Search for the cell housing the specified text and yield its (X, Y) center coordinate. 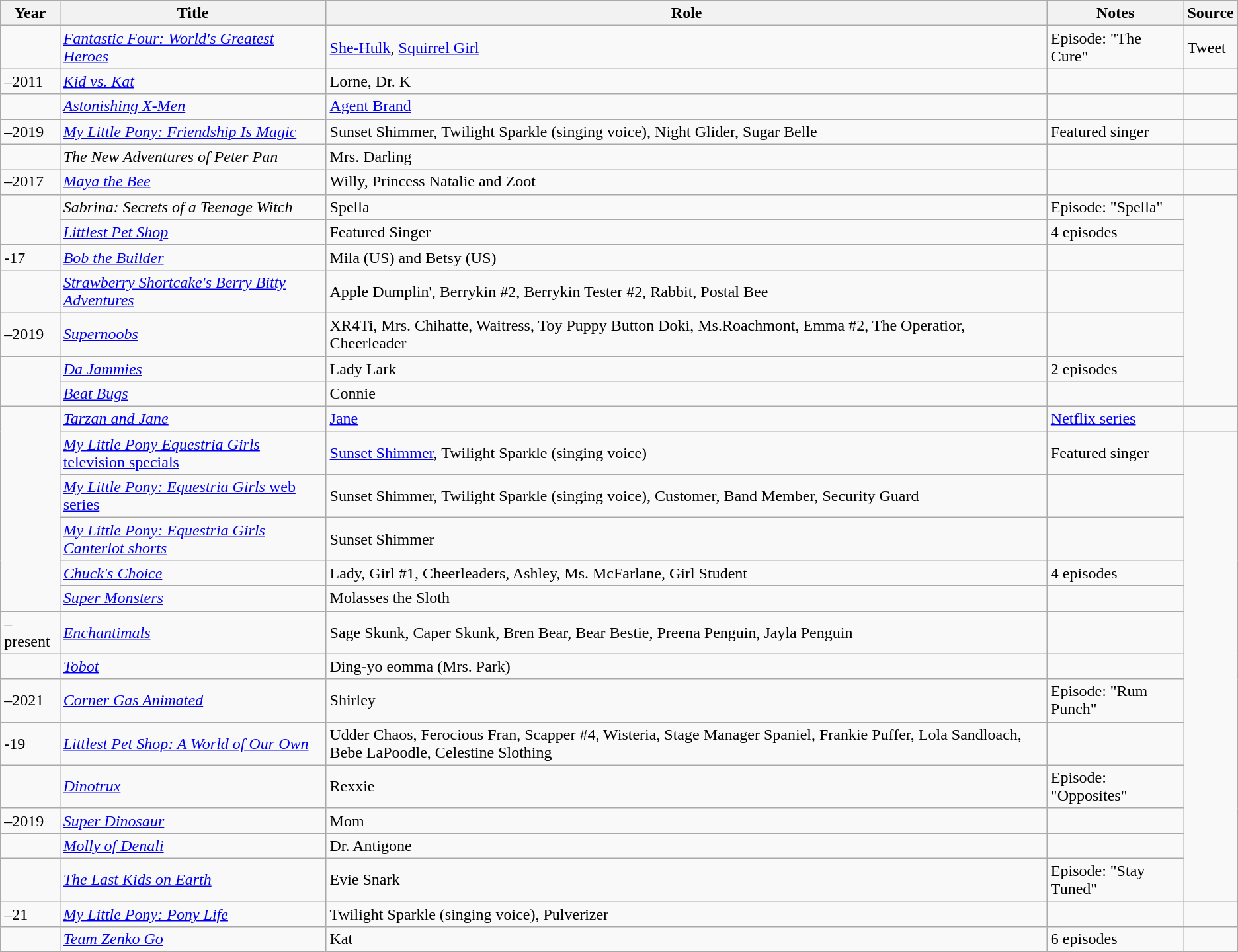
Sabrina: Secrets of a Teenage Witch (193, 207)
Jane (686, 419)
Super Monsters (193, 598)
–2011 (30, 81)
Title (193, 13)
Da Jammies (193, 368)
Notes (1115, 13)
Molly of Denali (193, 846)
-19 (30, 743)
Shirley (686, 701)
Lorne, Dr. K (686, 81)
Tweet (1210, 48)
Kid vs. Kat (193, 81)
Twilight Sparkle (singing voice), Pulverizer (686, 914)
Source (1210, 13)
Year (30, 13)
Udder Chaos, Ferocious Fran, Scapper #4, Wisteria, Stage Manager Spaniel, Frankie Puffer, Lola Sandloach, Bebe LaPoodle, Celestine Slothing (686, 743)
Astonishing X-Men (193, 106)
Sunset Shimmer, Twilight Sparkle (singing voice), Night Glider, Sugar Belle (686, 132)
Beat Bugs (193, 394)
My Little Pony: Friendship Is Magic (193, 132)
Mila (US) and Betsy (US) (686, 257)
XR4Ti, Mrs. Chihatte, Waitress, Toy Puppy Button Doki, Ms.Roachmont, Emma #2, The Operatior, Cheerleader (686, 335)
Mom (686, 820)
She-Hulk, Squirrel Girl (686, 48)
–present (30, 632)
Strawberry Shortcake's Berry Bitty Adventures (193, 291)
Chuck's Choice (193, 573)
The New Adventures of Peter Pan (193, 157)
Rexxie (686, 787)
My Little Pony: Equestria Girls web series (193, 496)
Role (686, 13)
–2017 (30, 182)
Sunset Shimmer (686, 539)
–2021 (30, 701)
Episode: "The Cure" (1115, 48)
Littlest Pet Shop: A World of Our Own (193, 743)
Connie (686, 394)
Episode: "Stay Tuned" (1115, 879)
Lady Lark (686, 368)
Sunset Shimmer, Twilight Sparkle (singing voice), Customer, Band Member, Security Guard (686, 496)
Supernoobs (193, 335)
Tobot (193, 666)
Mrs. Darling (686, 157)
My Little Pony Equestria Girls television specials (193, 454)
My Little Pony: Equestria Girls Canterlot shorts (193, 539)
Ding-yo eomma (Mrs. Park) (686, 666)
Willy, Princess Natalie and Zoot (686, 182)
Sunset Shimmer, Twilight Sparkle (singing voice) (686, 454)
-17 (30, 257)
Molasses the Sloth (686, 598)
My Little Pony: Pony Life (193, 914)
Maya the Bee (193, 182)
Dr. Antigone (686, 846)
Bob the Builder (193, 257)
Tarzan and Jane (193, 419)
Episode: "Rum Punch" (1115, 701)
Littlest Pet Shop (193, 232)
Netflix series (1115, 419)
Sage Skunk, Caper Skunk, Bren Bear, Bear Bestie, Preena Penguin, Jayla Penguin (686, 632)
The Last Kids on Earth (193, 879)
Agent Brand (686, 106)
6 episodes (1115, 939)
Super Dinosaur (193, 820)
Dinotrux (193, 787)
Spella (686, 207)
–21 (30, 914)
2 episodes (1115, 368)
Episode: "Opposites" (1115, 787)
Featured Singer (686, 232)
Fantastic Four: World's Greatest Heroes (193, 48)
Team Zenko Go (193, 939)
Lady, Girl #1, Cheerleaders, Ashley, Ms. McFarlane, Girl Student (686, 573)
Corner Gas Animated (193, 701)
Apple Dumplin', Berrykin #2, Berrykin Tester #2, Rabbit, Postal Bee (686, 291)
Evie Snark (686, 879)
Episode: "Spella" (1115, 207)
Enchantimals (193, 632)
Kat (686, 939)
